Return the [X, Y] coordinate for the center point of the cell that contains the specified text.  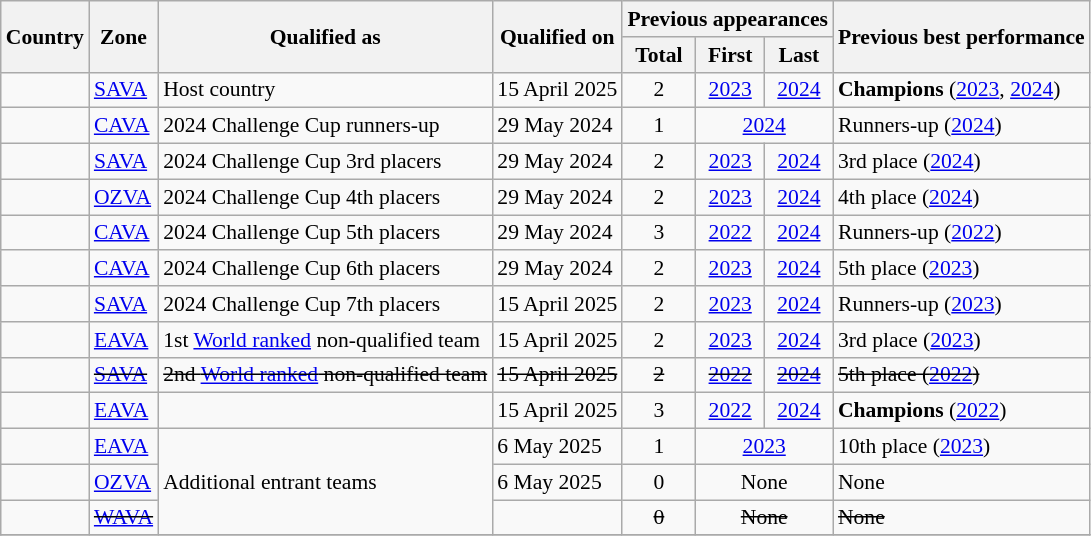
5th place (2023) [962, 269]
Qualified as [325, 36]
2024 Challenge Cup 3rd placers [325, 162]
5th place (2022) [962, 375]
Runners-up (2023) [962, 304]
3rd place (2023) [962, 340]
Country [45, 36]
Previous best performance [962, 36]
Runners-up (2022) [962, 233]
Total [658, 55]
Host country [325, 90]
Champions (2023, 2024) [962, 90]
2024 Challenge Cup 6th placers [325, 269]
4th place (2024) [962, 197]
Zone [124, 36]
Runners-up (2024) [962, 126]
First [730, 55]
2024 Challenge Cup 7th placers [325, 304]
3rd place (2024) [962, 162]
WAVA [124, 518]
Previous appearances [728, 19]
Last [799, 55]
2024 Challenge Cup 5th placers [325, 233]
Champions (2022) [962, 411]
10th place (2023) [962, 447]
Qualified on [557, 36]
1st World ranked non-qualified team [325, 340]
2024 Challenge Cup 4th placers [325, 197]
2nd World ranked non-qualified team [325, 375]
Additional entrant teams [325, 482]
2024 Challenge Cup runners-up [325, 126]
